Find where the given text appears and provide that cell's center as [X, Y] coordinate. 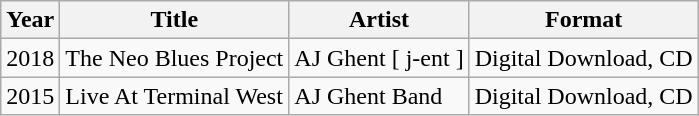
Year [30, 20]
AJ Ghent Band [379, 96]
Title [174, 20]
Artist [379, 20]
AJ Ghent [ j-ent ] [379, 58]
2015 [30, 96]
Format [584, 20]
2018 [30, 58]
The Neo Blues Project [174, 58]
Live At Terminal West [174, 96]
